Provide the [x, y] coordinate of the cell's center where the given text is located.  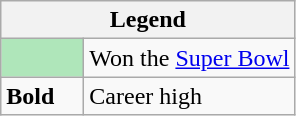
Won the Super Bowl [190, 58]
Career high [190, 96]
Bold [42, 96]
Legend [148, 20]
